For the text-containing cell, return its midpoint in [X, Y] coordinate format. 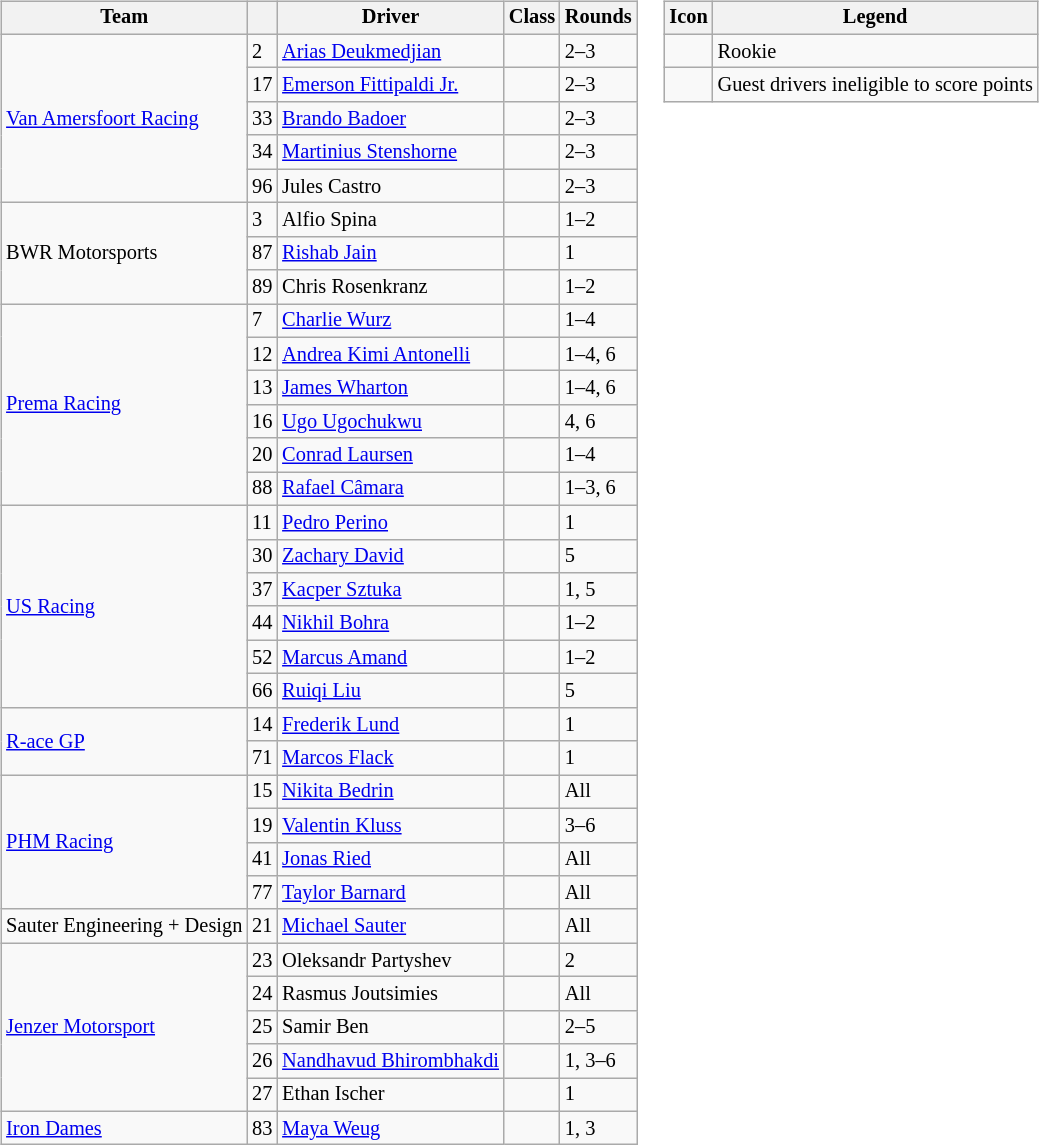
Marcos Flack [390, 758]
89 [262, 287]
Brando Badoer [390, 119]
PHM Racing [124, 842]
Marcus Amand [390, 657]
83 [262, 1128]
96 [262, 186]
Iron Dames [124, 1128]
2–5 [598, 1027]
R-ace GP [124, 740]
Ethan Ischer [390, 1095]
Nikita Bedrin [390, 792]
87 [262, 253]
Zachary David [390, 556]
77 [262, 893]
26 [262, 1061]
Ugo Ugochukwu [390, 422]
Nandhavud Bhirombhakdi [390, 1061]
4, 6 [598, 422]
James Wharton [390, 388]
Arias Deukmedjian [390, 51]
16 [262, 422]
25 [262, 1027]
Jenzer Motorsport [124, 1027]
Guest drivers ineligible to score points [876, 85]
Samir Ben [390, 1027]
Maya Weug [390, 1128]
19 [262, 825]
Chris Rosenkranz [390, 287]
US Racing [124, 606]
13 [262, 388]
Rookie [876, 51]
Martinius Stenshorne [390, 152]
Pedro Perino [390, 522]
17 [262, 85]
20 [262, 455]
30 [262, 556]
Rafael Câmara [390, 489]
Conrad Laursen [390, 455]
Taylor Barnard [390, 893]
Valentin Kluss [390, 825]
Charlie Wurz [390, 321]
1, 3–6 [598, 1061]
BWR Motorsports [124, 254]
1, 3 [598, 1128]
Rounds [598, 18]
Michael Sauter [390, 926]
34 [262, 152]
1–3, 6 [598, 489]
Frederik Lund [390, 724]
3–6 [598, 825]
Driver [390, 18]
Icon [688, 18]
Emerson Fittipaldi Jr. [390, 85]
66 [262, 691]
Oleksandr Partyshev [390, 960]
11 [262, 522]
Sauter Engineering + Design [124, 926]
44 [262, 623]
7 [262, 321]
Team [124, 18]
14 [262, 724]
Jonas Ried [390, 859]
Legend [876, 18]
41 [262, 859]
Class [532, 18]
Van Amersfoort Racing [124, 118]
52 [262, 657]
Kacper Sztuka [390, 590]
Nikhil Bohra [390, 623]
3 [262, 220]
24 [262, 994]
27 [262, 1095]
Prema Racing [124, 405]
37 [262, 590]
12 [262, 354]
88 [262, 489]
71 [262, 758]
33 [262, 119]
Alfio Spina [390, 220]
21 [262, 926]
Rishab Jain [390, 253]
Andrea Kimi Antonelli [390, 354]
Jules Castro [390, 186]
15 [262, 792]
Rasmus Joutsimies [390, 994]
23 [262, 960]
Ruiqi Liu [390, 691]
1, 5 [598, 590]
